For the text-containing cell, return its midpoint in [x, y] coordinate format. 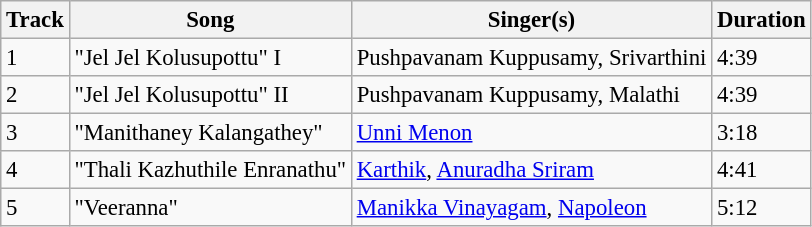
"Jel Jel Kolusupottu" II [210, 95]
4:41 [762, 170]
Karthik, Anuradha Sriram [531, 170]
5 [35, 208]
3:18 [762, 133]
4 [35, 170]
3 [35, 133]
Pushpavanam Kuppusamy, Malathi [531, 95]
Singer(s) [531, 20]
"Veeranna" [210, 208]
Duration [762, 20]
Song [210, 20]
"Manithaney Kalangathey" [210, 133]
"Thali Kazhuthile Enranathu" [210, 170]
Manikka Vinayagam, Napoleon [531, 208]
1 [35, 58]
2 [35, 95]
Unni Menon [531, 133]
Track [35, 20]
"Jel Jel Kolusupottu" I [210, 58]
5:12 [762, 208]
Pushpavanam Kuppusamy, Srivarthini [531, 58]
